Provide the [X, Y] coordinate of the cell's center where the given text is located.  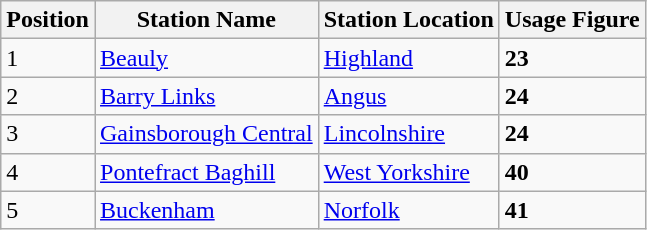
Lincolnshire [408, 134]
4 [48, 172]
40 [572, 172]
Position [48, 20]
Station Name [206, 20]
5 [48, 210]
23 [572, 58]
Station Location [408, 20]
West Yorkshire [408, 172]
Angus [408, 96]
Usage Figure [572, 20]
Norfolk [408, 210]
Buckenham [206, 210]
Pontefract Baghill [206, 172]
2 [48, 96]
3 [48, 134]
Highland [408, 58]
1 [48, 58]
Beauly [206, 58]
Gainsborough Central [206, 134]
41 [572, 210]
Barry Links [206, 96]
